Pinpoint the cell where the given text exists, returning its (X, Y) midpoint coordinate. 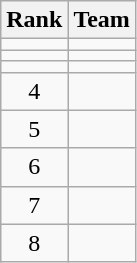
4 (34, 91)
8 (34, 243)
7 (34, 205)
Rank (34, 20)
Team (102, 20)
6 (34, 167)
5 (34, 129)
